Find where the given text appears and provide that cell's center as (X, Y) coordinate. 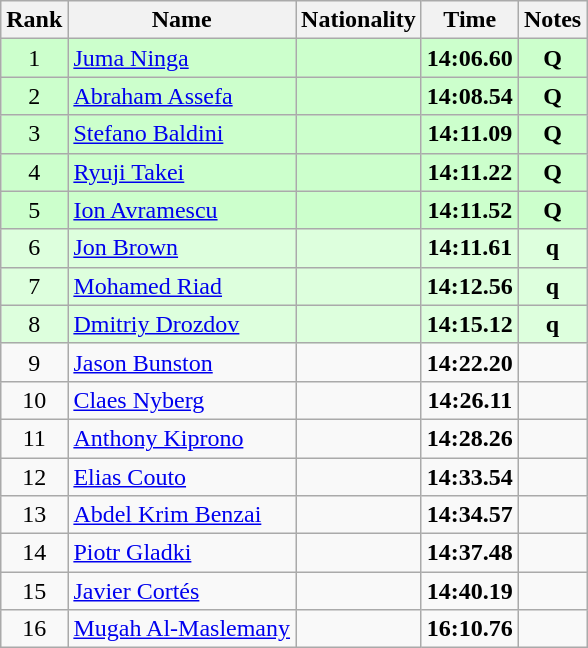
3 (34, 134)
7 (34, 286)
10 (34, 400)
14:37.48 (470, 553)
14:08.54 (470, 96)
14:12.56 (470, 286)
2 (34, 96)
Javier Cortés (182, 591)
14:11.22 (470, 172)
6 (34, 248)
Jon Brown (182, 248)
14:22.20 (470, 362)
14:34.57 (470, 515)
15 (34, 591)
14:40.19 (470, 591)
Stefano Baldini (182, 134)
Mugah Al-Maslemany (182, 629)
1 (34, 58)
5 (34, 210)
Mohamed Riad (182, 286)
16 (34, 629)
Juma Ninga (182, 58)
Abdel Krim Benzai (182, 515)
14:11.61 (470, 248)
13 (34, 515)
9 (34, 362)
4 (34, 172)
14 (34, 553)
14:11.09 (470, 134)
Piotr Gladki (182, 553)
14:06.60 (470, 58)
14:11.52 (470, 210)
12 (34, 477)
14:33.54 (470, 477)
Jason Bunston (182, 362)
14:28.26 (470, 438)
Dmitriy Drozdov (182, 324)
Name (182, 20)
Rank (34, 20)
14:26.11 (470, 400)
14:15.12 (470, 324)
Elias Couto (182, 477)
Anthony Kiprono (182, 438)
Abraham Assefa (182, 96)
Notes (552, 20)
Time (470, 20)
Ryuji Takei (182, 172)
16:10.76 (470, 629)
Claes Nyberg (182, 400)
8 (34, 324)
11 (34, 438)
Nationality (359, 20)
Ion Avramescu (182, 210)
